For the text-containing cell, return its midpoint in (X, Y) coordinate format. 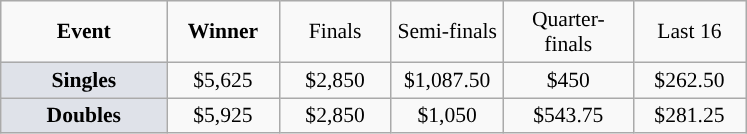
$5,925 (223, 116)
$1,087.50 (447, 80)
$450 (568, 80)
Winner (223, 32)
$262.50 (689, 80)
Semi-finals (447, 32)
$281.25 (689, 116)
Last 16 (689, 32)
Event (84, 32)
Quarter-finals (568, 32)
$543.75 (568, 116)
$1,050 (447, 116)
$5,625 (223, 80)
Singles (84, 80)
Finals (335, 32)
Doubles (84, 116)
